From the cell containing the given text, extract its center point as (X, Y) coordinate. 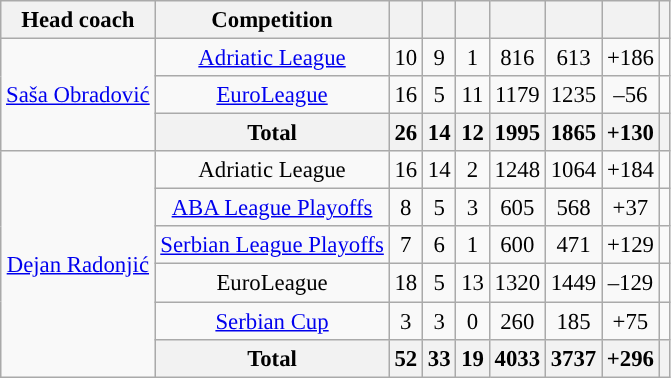
260 (517, 321)
2 (472, 170)
3737 (573, 358)
52 (406, 358)
+184 (631, 170)
+186 (631, 58)
185 (573, 321)
816 (517, 58)
+37 (631, 208)
1865 (573, 133)
1320 (517, 283)
9 (438, 58)
+129 (631, 245)
471 (573, 245)
Head coach (78, 20)
Dejan Radonjić (78, 264)
–56 (631, 95)
1995 (517, 133)
–129 (631, 283)
4033 (517, 358)
Saša Obradović (78, 96)
13 (472, 283)
19 (472, 358)
613 (573, 58)
10 (406, 58)
6 (438, 245)
33 (438, 358)
11 (472, 95)
+130 (631, 133)
12 (472, 133)
26 (406, 133)
Competition (272, 20)
1449 (573, 283)
18 (406, 283)
+296 (631, 358)
1248 (517, 170)
8 (406, 208)
Serbian League Playoffs (272, 245)
ABA League Playoffs (272, 208)
568 (573, 208)
+75 (631, 321)
600 (517, 245)
605 (517, 208)
1235 (573, 95)
1064 (573, 170)
7 (406, 245)
1179 (517, 95)
0 (472, 321)
Serbian Cup (272, 321)
